Output the (X, Y) coordinate of the center of the cell containing the given text.  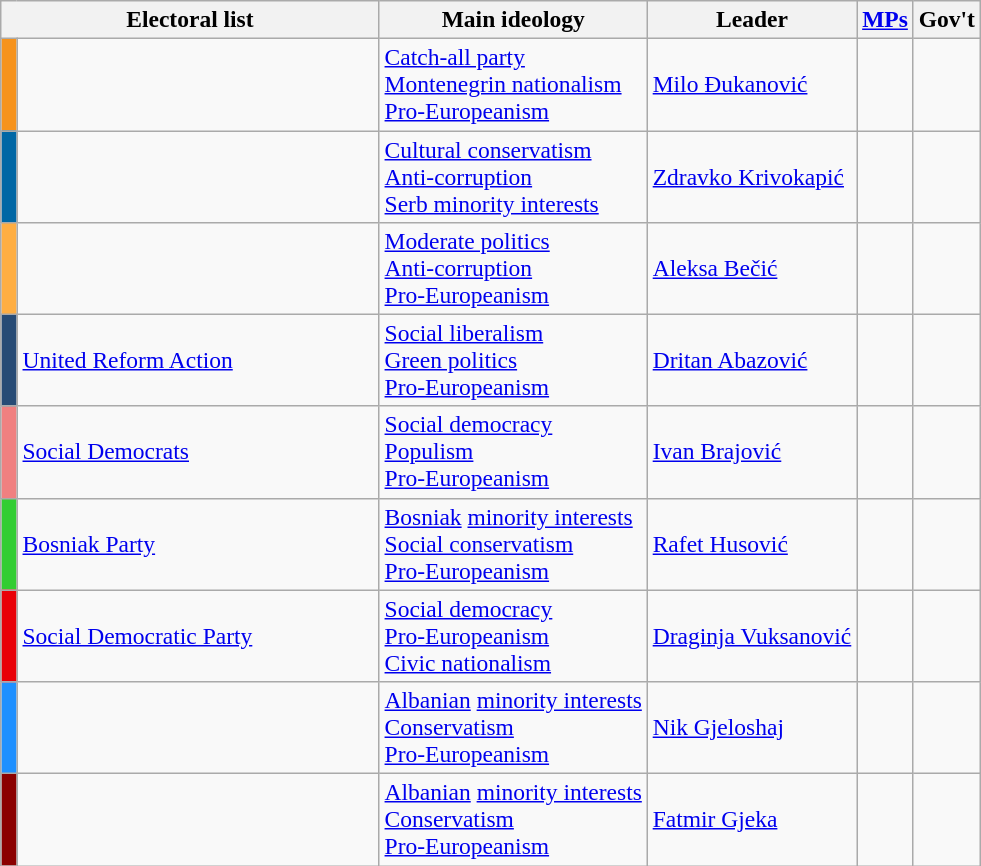
Bosniak minority interestsSocial conservatismPro-Europeanism (513, 544)
Social democracyPopulismPro-Europeanism (513, 452)
United Reform Action (198, 360)
Social liberalismGreen politicsPro-Europeanism (513, 360)
Draginja Vuksanović (752, 636)
Milo Đukanović (752, 84)
Leader (752, 19)
Social Democratic Party (198, 636)
Rafet Husović (752, 544)
Zdravko Krivokapić (752, 176)
MPs (886, 19)
Cultural conservatismAnti-corruptionSerb minority interests (513, 176)
Social Democrats (198, 452)
Ivan Brajović (752, 452)
Nik Gjeloshaj (752, 727)
Moderate politicsAnti-corruptionPro-Europeanism (513, 268)
Fatmir Gjeka (752, 819)
Social democracyPro-EuropeanismCivic nationalism (513, 636)
Main ideology (513, 19)
Dritan Abazović (752, 360)
Gov't (946, 19)
Catch-all partyMontenegrin nationalismPro-Europeanism (513, 84)
Bosniak Party (198, 544)
Aleksa Bečić (752, 268)
Electoral list (190, 19)
